Return (x, y) of the center of cell containing provided text 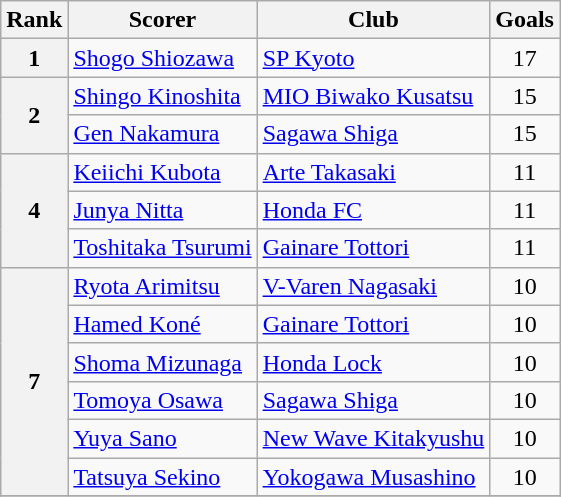
MIO Biwako Kusatsu (374, 96)
Tatsuya Sekino (162, 477)
Yuya Sano (162, 438)
Club (374, 20)
4 (34, 210)
Shingo Kinoshita (162, 96)
Junya Nitta (162, 210)
Rank (34, 20)
Scorer (162, 20)
Yokogawa Musashino (374, 477)
Shogo Shiozawa (162, 58)
2 (34, 115)
Arte Takasaki (374, 172)
Goals (525, 20)
Honda Lock (374, 362)
New Wave Kitakyushu (374, 438)
7 (34, 381)
Toshitaka Tsurumi (162, 248)
Keiichi Kubota (162, 172)
Shoma Mizunaga (162, 362)
V-Varen Nagasaki (374, 286)
Tomoya Osawa (162, 400)
SP Kyoto (374, 58)
Honda FC (374, 210)
1 (34, 58)
Hamed Koné (162, 324)
17 (525, 58)
Ryota Arimitsu (162, 286)
Gen Nakamura (162, 134)
